Return (x, y) of the center of cell containing provided text 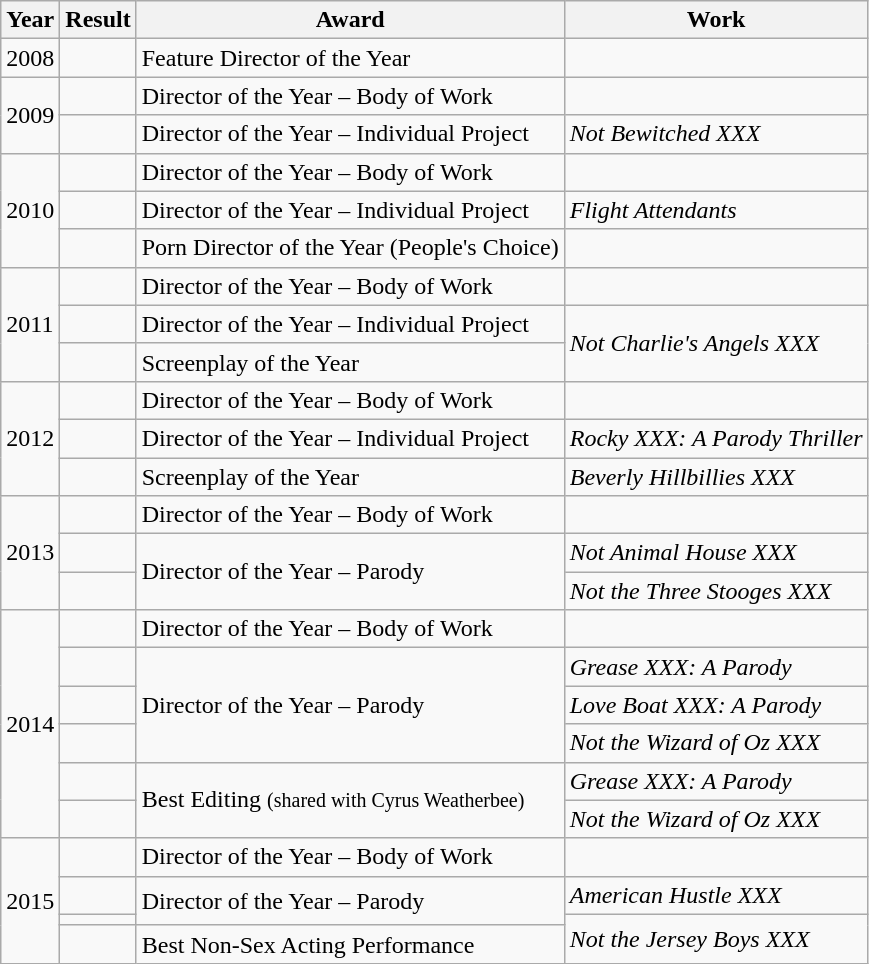
Not Charlie's Angels XXX (716, 343)
Year (30, 20)
2014 (30, 724)
Work (716, 20)
Rocky XXX: A Parody Thriller (716, 438)
Not Bewitched XXX (716, 134)
American Hustle XXX (716, 895)
Best Non-Sex Acting Performance (350, 944)
2010 (30, 210)
2008 (30, 58)
2011 (30, 324)
Best Editing (shared with Cyrus Weatherbee) (350, 800)
Flight Attendants (716, 210)
Award (350, 20)
Porn Director of the Year (People's Choice) (350, 248)
2012 (30, 438)
2013 (30, 553)
2015 (30, 900)
Result (98, 20)
Beverly Hillbillies XXX (716, 477)
Feature Director of the Year (350, 58)
Not the Jersey Boys XXX (716, 938)
Not Animal House XXX (716, 553)
Love Boat XXX: A Parody (716, 705)
2009 (30, 115)
Not the Three Stooges XXX (716, 591)
